Provide the (X, Y) coordinate of the cell's center where the given text is located.  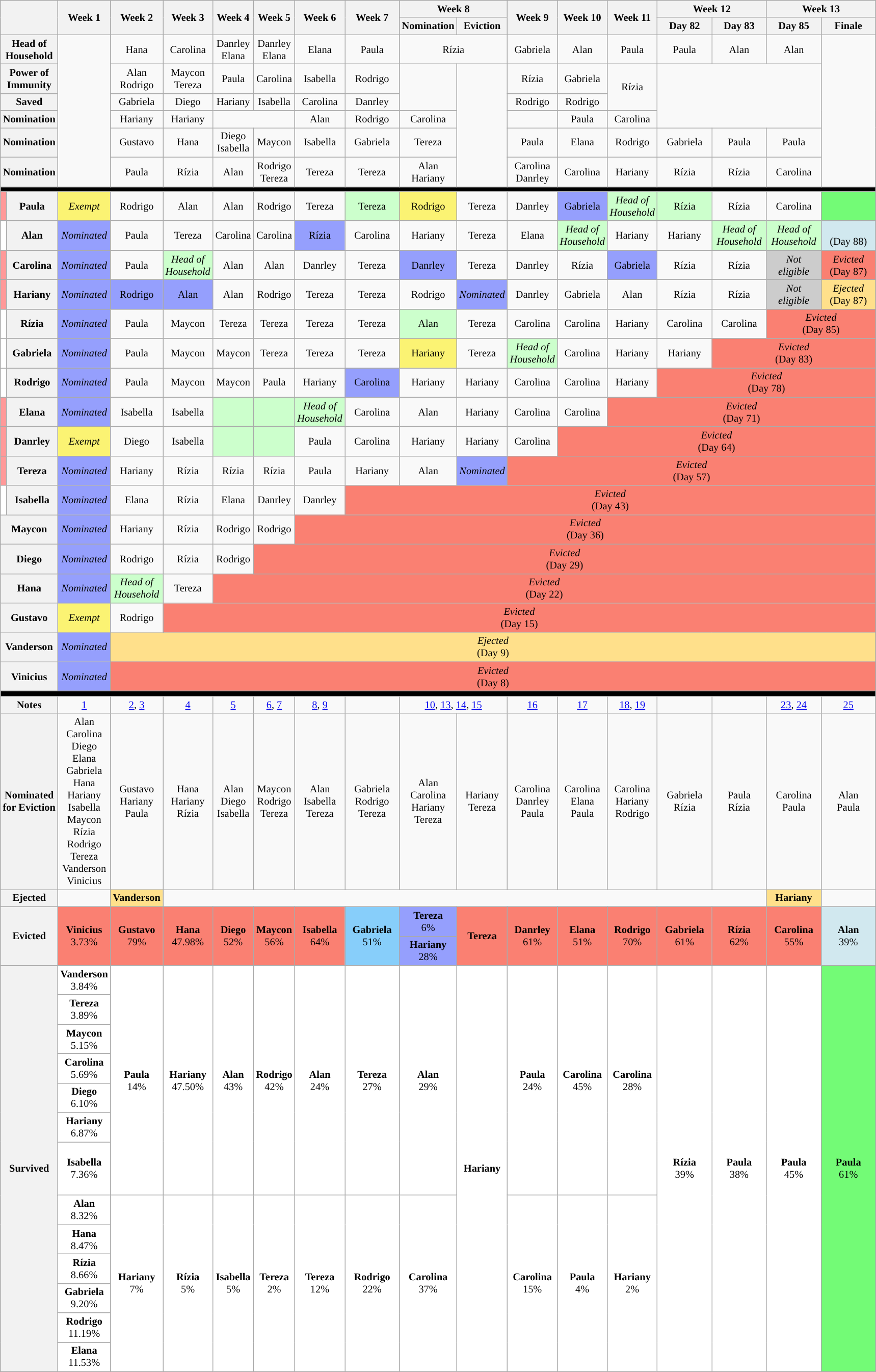
Carolina55% (794, 936)
Paula24% (533, 1080)
Diego6.10% (85, 1098)
Survived (30, 1169)
Danrley61% (533, 936)
Paula38% (739, 1169)
Day 85 (794, 26)
Week 12 (712, 9)
8, 9 (320, 705)
Saved (30, 102)
Rodrigo42% (274, 1080)
Evicted (30, 936)
Week 1 (85, 17)
Day 83 (739, 26)
Evicted(Day 71) (742, 412)
5 (233, 705)
Paula61% (848, 1169)
Week 5 (274, 17)
Gabriela51% (372, 936)
Evicted(Day 15) (520, 617)
HarianyTereza (482, 801)
Hariany6.87% (85, 1127)
GustavoHarianyPaula (137, 801)
AlanIsabellaTereza (320, 801)
Evicted(Day 64) (716, 441)
Evicted(Day 87) (848, 265)
Gabriela9.20% (85, 1298)
Week 4 (233, 17)
Week 8 (454, 9)
Evicted(Day 85) (821, 324)
Tereza27% (372, 1080)
HanaHarianyRízia (188, 801)
Diego52% (233, 936)
Alan39% (848, 936)
Gustavo79% (137, 936)
CarolinaDanrley (533, 172)
Vinicius (30, 677)
Nominatedfor Eviction (30, 801)
Elana11.53% (85, 1357)
Rízia39% (685, 1169)
RodrigoTereza (274, 172)
Alan29% (428, 1080)
Carolina5.69% (85, 1068)
Paula14% (137, 1080)
CarolinaPaula (794, 801)
Week 13 (821, 9)
Paula4% (582, 1283)
Evicted(Day 83) (794, 353)
Alan8.32% (85, 1210)
Rodrigo11.19% (85, 1328)
Rízia62% (739, 936)
Alan43% (233, 1080)
DiegoIsabella (233, 142)
18, 19 (632, 705)
Hariany47.50% (188, 1080)
AlanCarolinaHarianyTereza (428, 801)
2, 3 (137, 705)
Gabriela61% (685, 936)
AlanRodrigo (137, 79)
PaulaRízia (739, 801)
Maycon56% (274, 936)
Evicted(Day 29) (565, 559)
Evicted(Day 57) (692, 471)
Evicted(Day 36) (586, 529)
Hariany2% (632, 1283)
4 (188, 705)
6, 7 (274, 705)
Hana47.98% (188, 936)
Paula45% (794, 1169)
Evicted(Day 43) (610, 500)
Carolina45% (582, 1080)
Isabella5% (233, 1283)
Week 10 (582, 17)
AlanCarolinaDiegoElanaGabrielaHanaHarianyIsabellaMayconRíziaRodrigoTerezaVandersonVinicius (85, 801)
Isabella7.36% (85, 1169)
Rodrigo70% (632, 936)
Week 3 (188, 17)
GabrielaRodrigoTereza (372, 801)
Notes (30, 705)
Carolina37% (428, 1283)
Eviction (482, 26)
16 (533, 705)
AlanDiegoIsabella (233, 801)
Tereza3.89% (85, 1009)
Week 2 (137, 17)
Week 6 (320, 17)
Tereza6% (428, 921)
Hariany7% (137, 1283)
Ejected (30, 898)
23, 24 (794, 705)
AlanPaula (848, 801)
Ejected(Day 87) (848, 294)
Hana8.47% (85, 1239)
Week 11 (632, 17)
Hariany28% (428, 951)
CarolinaDanrleyPaula (533, 801)
Power ofImmunity (30, 79)
17 (582, 705)
Carolina28% (632, 1080)
Elana51% (582, 936)
AlanHariany (428, 172)
Vinicius3.73% (85, 936)
Evicted(Day 8) (493, 677)
Week 7 (372, 17)
Rízia8.66% (85, 1269)
Evicted(Day 22) (544, 588)
Vanderson3.84% (85, 980)
Week 9 (533, 17)
Finale (848, 26)
Evicted(Day 78) (766, 382)
Isabella64% (320, 936)
1 (85, 705)
Rodrigo22% (372, 1283)
Alan24% (320, 1080)
Ejected(Day 9) (493, 647)
Day 82 (685, 26)
(Day 88) (848, 236)
CarolinaElanaPaula (582, 801)
GabrielaRízia (685, 801)
Rízia5% (188, 1283)
25 (848, 705)
Maycon5.15% (85, 1039)
10, 13, 14, 15 (454, 705)
Tereza12% (320, 1283)
CarolinaHarianyRodrigo (632, 801)
Carolina15% (533, 1283)
Tereza2% (274, 1283)
MayconRodrigoTereza (274, 801)
MayconTereza (188, 79)
